Provide the (x, y) coordinate of the cell's center where the given text is located.  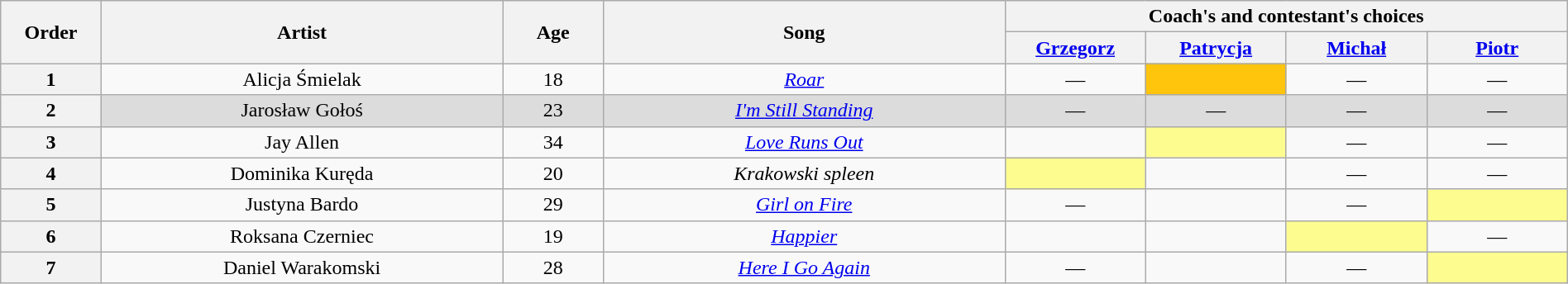
Patrycja (1216, 48)
20 (552, 173)
Daniel Warakomski (302, 267)
3 (51, 142)
29 (552, 205)
1 (51, 79)
2 (51, 111)
Happier (804, 236)
19 (552, 236)
18 (552, 79)
23 (552, 111)
6 (51, 236)
7 (51, 267)
Age (552, 32)
5 (51, 205)
Song (804, 32)
Grzegorz (1075, 48)
Order (51, 32)
Coach's and contestant's choices (1286, 17)
4 (51, 173)
Girl on Fire (804, 205)
Dominika Kuręda (302, 173)
Alicja Śmielak (302, 79)
Piotr (1497, 48)
Jay Allen (302, 142)
Artist (302, 32)
Jarosław Gołoś (302, 111)
Michał (1356, 48)
Justyna Bardo (302, 205)
Love Runs Out (804, 142)
28 (552, 267)
Roksana Czerniec (302, 236)
34 (552, 142)
I'm Still Standing (804, 111)
Roar (804, 79)
Here I Go Again (804, 267)
Krakowski spleen (804, 173)
